Return the (X, Y) coordinate for the center point of the cell that contains the specified text.  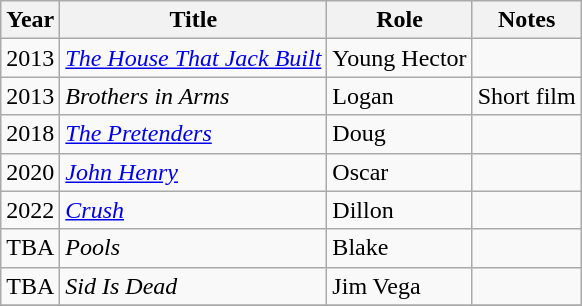
Brothers in Arms (194, 96)
Pools (194, 248)
Oscar (400, 172)
Role (400, 20)
The House That Jack Built (194, 58)
Logan (400, 96)
Doug (400, 134)
Sid Is Dead (194, 286)
The Pretenders (194, 134)
Crush (194, 210)
2022 (30, 210)
2018 (30, 134)
Young Hector (400, 58)
Short film (526, 96)
Year (30, 20)
John Henry (194, 172)
Title (194, 20)
Jim Vega (400, 286)
Blake (400, 248)
2020 (30, 172)
Dillon (400, 210)
Notes (526, 20)
